Extract the (X, Y) coordinate from the center of the cell holding the provided text.  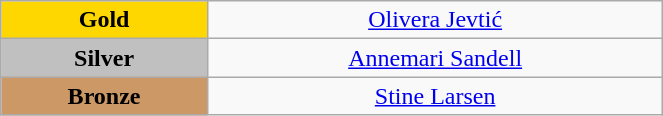
Olivera Jevtić (434, 20)
Gold (104, 20)
Silver (104, 58)
Annemari Sandell (434, 58)
Stine Larsen (434, 96)
Bronze (104, 96)
